Return the [X, Y] coordinate for the center point of the cell that contains the specified text.  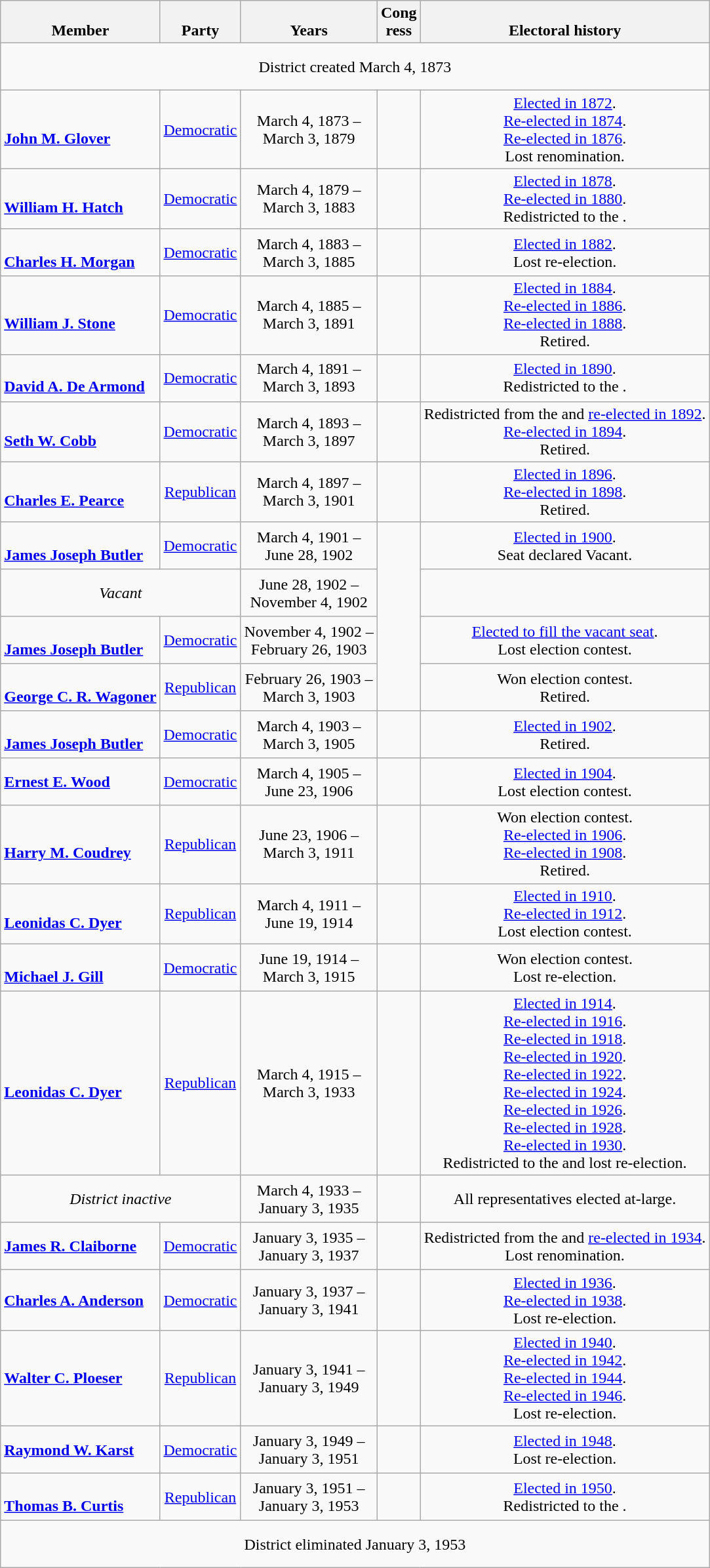
January 3, 1949 –January 3, 1951 [309, 1449]
Elected in 1950.Redistricted to the . [565, 1497]
Elected to fill the vacant seat.Lost election contest. [565, 640]
Seth W. Cobb [80, 432]
Elected in 1882.Lost re-election. [565, 252]
March 4, 1901 –June 28, 1902 [309, 546]
Thomas B. Curtis [80, 1497]
Elected in 1872.Re-elected in 1874.Re-elected in 1876.Lost renomination. [565, 130]
Elected in 1904.Lost election contest. [565, 782]
Charles E. Pearce [80, 492]
David A. De Armond [80, 378]
February 26, 1903 –March 3, 1903 [309, 687]
Elected in 1896.Re-elected in 1898.Retired. [565, 492]
November 4, 1902 –February 26, 1903 [309, 640]
Raymond W. Karst [80, 1449]
June 28, 1902 –November 4, 1902 [309, 593]
Elected in 1940.Re-elected in 1942.Re-elected in 1944.Re-elected in 1946.Lost re-election. [565, 1378]
Elected in 1900.Seat declared Vacant. [565, 546]
Elected in 1910.Re-elected in 1912.Lost election contest. [565, 914]
Won election contest.Lost re-election. [565, 967]
George C. R. Wagoner [80, 687]
March 4, 1897 –March 3, 1901 [309, 492]
Won election contest.Retired. [565, 687]
June 23, 1906 –March 3, 1911 [309, 845]
January 3, 1935 –January 3, 1937 [309, 1246]
March 4, 1883 –March 3, 1885 [309, 252]
Elected in 1890.Redistricted to the . [565, 378]
Ernest E. Wood [80, 782]
Electoral history [565, 22]
Won election contest.Re-elected in 1906.Re-elected in 1908.Retired. [565, 845]
Walter C. Ploeser [80, 1378]
March 4, 1911 –June 19, 1914 [309, 914]
District eliminated January 3, 1953 [355, 1544]
March 4, 1891 –March 3, 1893 [309, 378]
Elected in 1936.Re-elected in 1938.Lost re-election. [565, 1300]
Years [309, 22]
Michael J. Gill [80, 967]
January 3, 1937 –January 3, 1941 [309, 1300]
Redistricted from the and re-elected in 1934.Lost renomination. [565, 1246]
District created March 4, 1873 [355, 67]
March 4, 1879 –March 3, 1883 [309, 199]
James R. Claiborne [80, 1246]
Elected in 1878.Re-elected in 1880.Redistricted to the . [565, 199]
March 4, 1903 –March 3, 1905 [309, 734]
Elected in 1948.Lost re-election. [565, 1449]
Vacant [121, 593]
Elected in 1902.Retired. [565, 734]
March 4, 1933 –January 3, 1935 [309, 1199]
March 4, 1905 –June 23, 1906 [309, 782]
All representatives elected at-large. [565, 1199]
John M. Glover [80, 130]
William H. Hatch [80, 199]
Harry M. Coudrey [80, 845]
March 4, 1885 –March 3, 1891 [309, 315]
Elected in 1884.Re-elected in 1886.Re-elected in 1888.Retired. [565, 315]
District inactive [121, 1199]
Charles H. Morgan [80, 252]
Congress [399, 22]
June 19, 1914 –March 3, 1915 [309, 967]
William J. Stone [80, 315]
Charles A. Anderson [80, 1300]
March 4, 1893 –March 3, 1897 [309, 432]
January 3, 1941 –January 3, 1949 [309, 1378]
Member [80, 22]
Party [201, 22]
Redistricted from the and re-elected in 1892.Re-elected in 1894.Retired. [565, 432]
January 3, 1951 –January 3, 1953 [309, 1497]
March 4, 1915 –March 3, 1933 [309, 1083]
March 4, 1873 –March 3, 1879 [309, 130]
